Detect which cell encompasses the target text, then output its [X, Y] center coordinate. 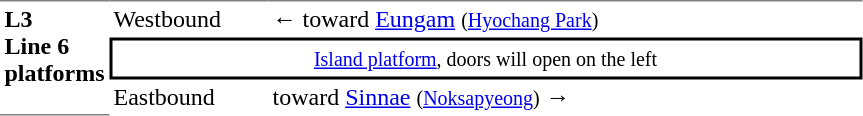
Eastbound [188, 98]
Westbound [188, 19]
L3Line 6 platforms [54, 58]
← toward Eungam (Hyochang Park) [565, 19]
Island platform, doors will open on the left [486, 59]
toward Sinnae (Noksapyeong) → [565, 98]
